Search for the cell housing the specified text and yield its [X, Y] center coordinate. 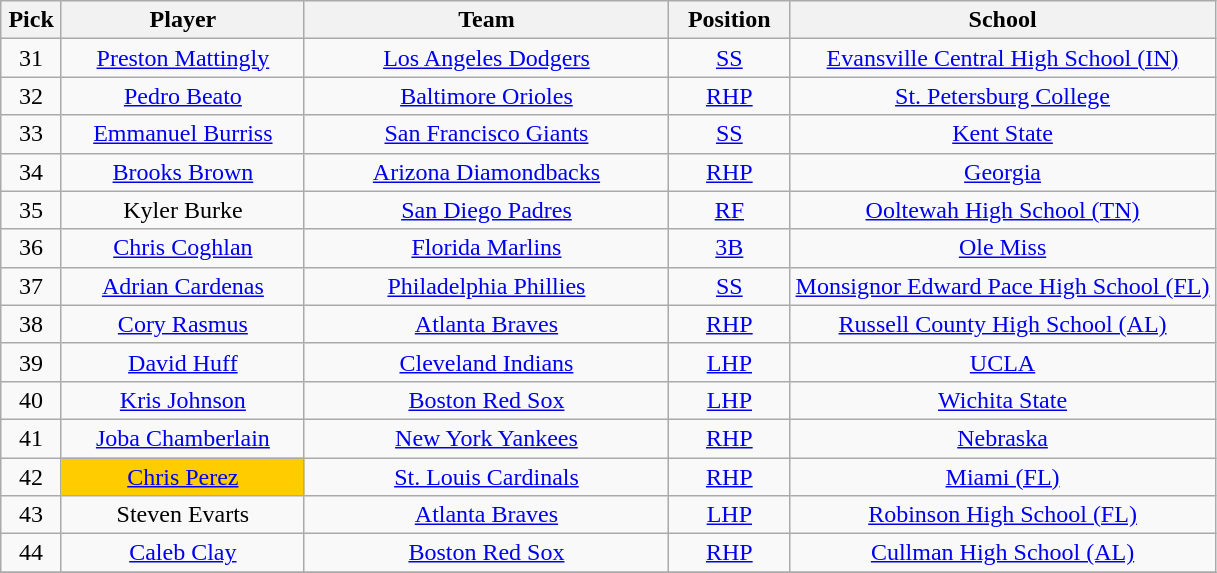
Player [182, 20]
Kris Johnson [182, 400]
36 [32, 248]
Team [486, 20]
33 [32, 134]
Joba Chamberlain [182, 438]
Robinson High School (FL) [1002, 515]
35 [32, 210]
Chris Perez [182, 477]
San Francisco Giants [486, 134]
40 [32, 400]
Emmanuel Burriss [182, 134]
School [1002, 20]
Wichita State [1002, 400]
42 [32, 477]
34 [32, 172]
David Huff [182, 362]
Cullman High School (AL) [1002, 553]
Russell County High School (AL) [1002, 324]
Arizona Diamondbacks [486, 172]
44 [32, 553]
39 [32, 362]
Chris Coghlan [182, 248]
31 [32, 58]
Cory Rasmus [182, 324]
Evansville Central High School (IN) [1002, 58]
Brooks Brown [182, 172]
3B [730, 248]
Pick [32, 20]
Pedro Beato [182, 96]
Ole Miss [1002, 248]
Position [730, 20]
Steven Evarts [182, 515]
41 [32, 438]
Preston Mattingly [182, 58]
UCLA [1002, 362]
St. Louis Cardinals [486, 477]
37 [32, 286]
Nebraska [1002, 438]
Baltimore Orioles [486, 96]
New York Yankees [486, 438]
Miami (FL) [1002, 477]
Cleveland Indians [486, 362]
Caleb Clay [182, 553]
43 [32, 515]
Los Angeles Dodgers [486, 58]
38 [32, 324]
Florida Marlins [486, 248]
Georgia [1002, 172]
Kyler Burke [182, 210]
St. Petersburg College [1002, 96]
San Diego Padres [486, 210]
RF [730, 210]
Kent State [1002, 134]
32 [32, 96]
Adrian Cardenas [182, 286]
Philadelphia Phillies [486, 286]
Monsignor Edward Pace High School (FL) [1002, 286]
Ooltewah High School (TN) [1002, 210]
